Pinpoint the cell where the given text exists, returning its [X, Y] midpoint coordinate. 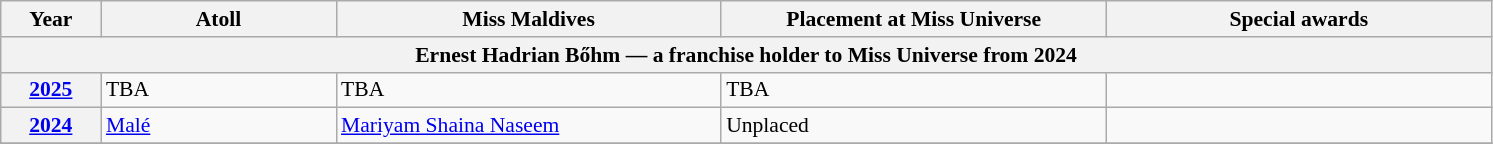
2024 [51, 126]
Miss Maldives [528, 19]
2025 [51, 90]
Year [51, 19]
Unplaced [914, 126]
Special awards [1298, 19]
Malé [218, 126]
Placement at Miss Universe [914, 19]
Atoll [218, 19]
Mariyam Shaina Naseem [528, 126]
Ernest Hadrian Bőhm — a franchise holder to Miss Universe from 2024 [746, 55]
